Scan for the cell matching the given text and deliver its (X, Y) coordinate at center. 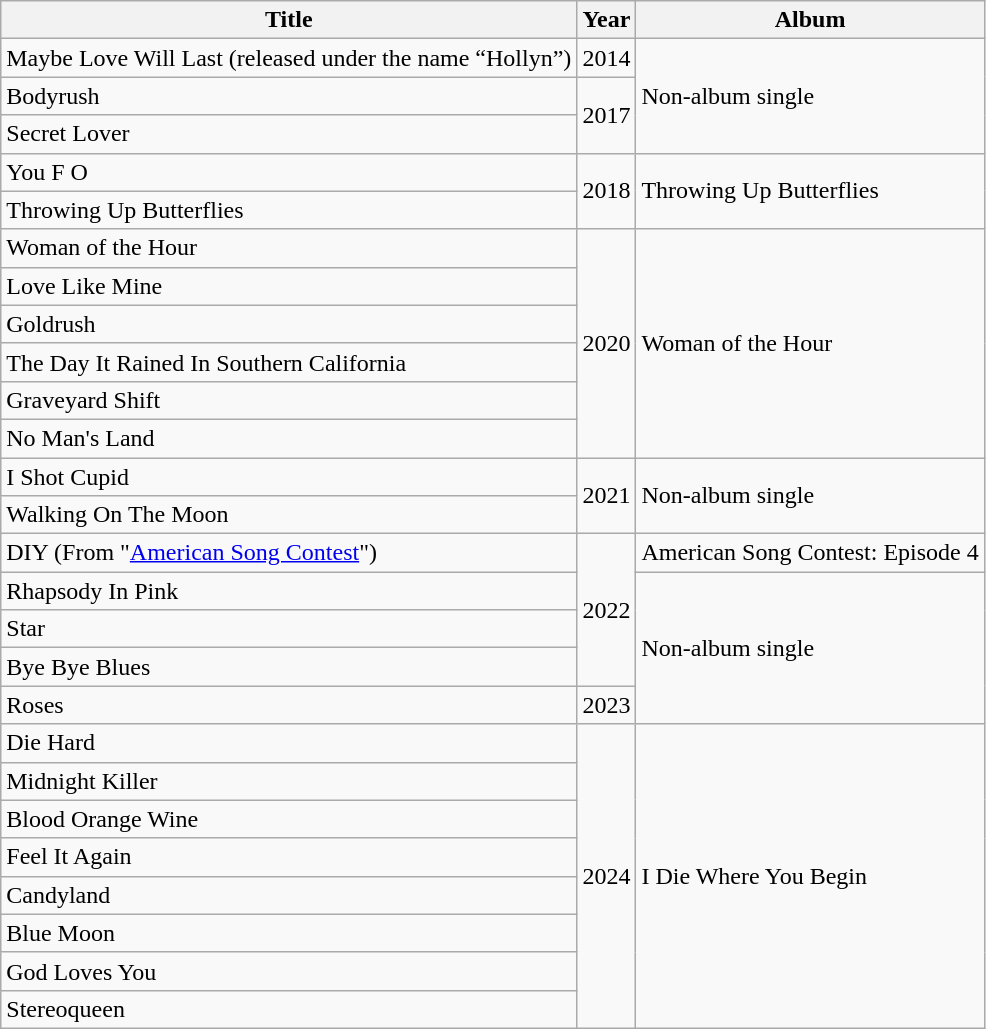
American Song Contest: Episode 4 (810, 553)
The Day It Rained In Southern California (289, 362)
I Die Where You Begin (810, 876)
Walking On The Moon (289, 515)
I Shot Cupid (289, 477)
Midnight Killer (289, 781)
Roses (289, 705)
2018 (606, 191)
Blue Moon (289, 933)
Feel It Again (289, 857)
You F O (289, 172)
Candyland (289, 895)
DIY (From "American Song Contest") (289, 553)
2017 (606, 115)
Star (289, 629)
No Man's Land (289, 438)
Goldrush (289, 324)
2024 (606, 876)
2020 (606, 343)
Love Like Mine (289, 286)
Bye Bye Blues (289, 667)
Year (606, 20)
Blood Orange Wine (289, 819)
2014 (606, 58)
Secret Lover (289, 134)
God Loves You (289, 971)
Title (289, 20)
Rhapsody In Pink (289, 591)
2022 (606, 610)
2021 (606, 496)
2023 (606, 705)
Maybe Love Will Last (released under the name “Hollyn”) (289, 58)
Stereoqueen (289, 1009)
Graveyard Shift (289, 400)
Album (810, 20)
Die Hard (289, 743)
Bodyrush (289, 96)
